Extract the [X, Y] coordinate from the center of the cell holding the provided text.  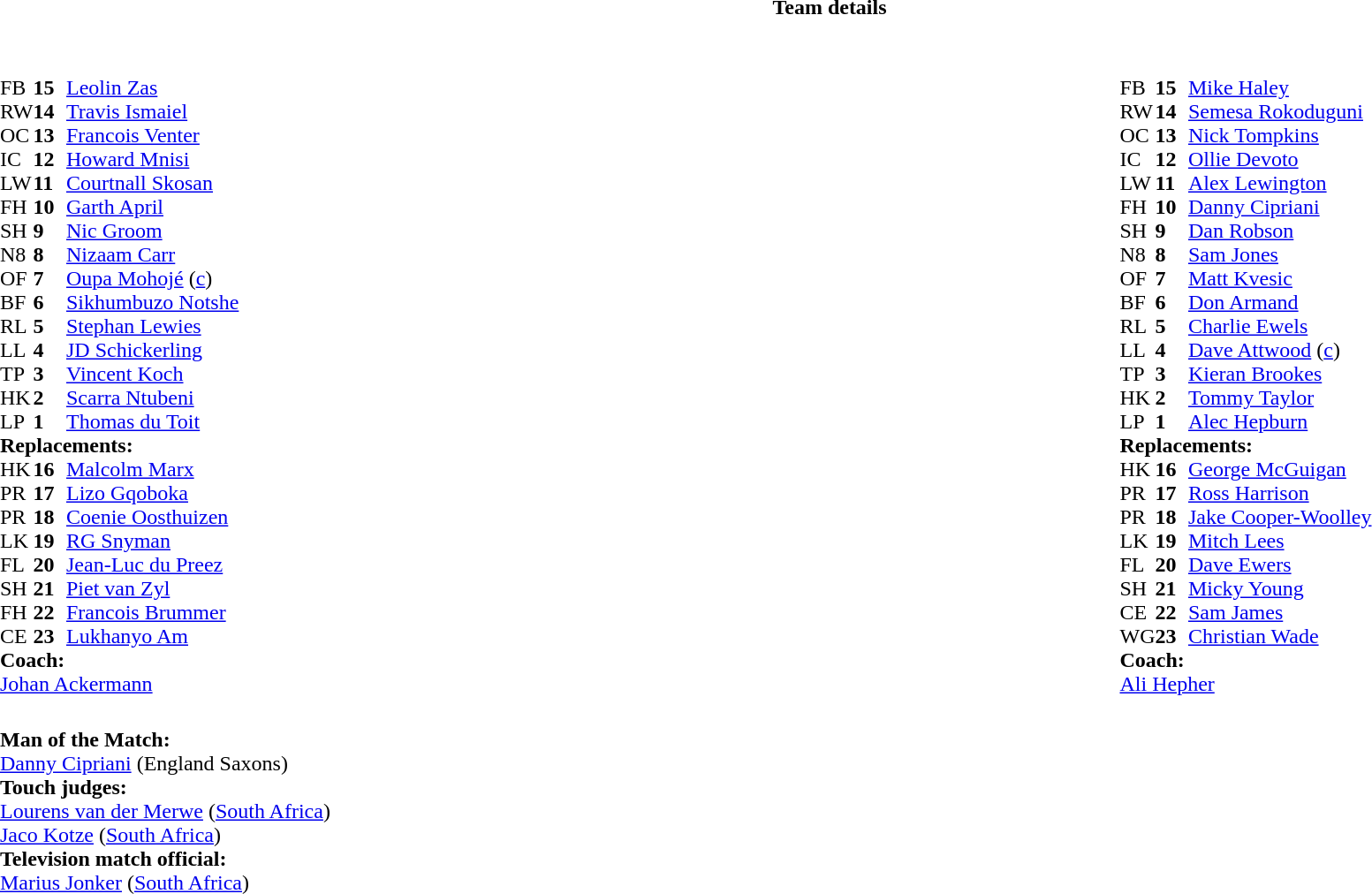
Mike Haley [1280, 88]
Christian Wade [1280, 636]
Tommy Taylor [1280, 398]
Semesa Rokoduguni [1280, 111]
Mitch Lees [1280, 541]
Dan Robson [1280, 231]
Scarra Ntubeni [152, 398]
Lukhanyo Am [152, 636]
Stephan Lewies [152, 327]
Charlie Ewels [1280, 327]
Ali Hepher [1246, 684]
Vincent Koch [152, 375]
Nick Tompkins [1280, 136]
Jean-Luc du Preez [152, 565]
Dave Attwood (c) [1280, 350]
Travis Ismaiel [152, 111]
Lizo Gqoboka [152, 493]
Courtnall Skosan [152, 184]
Alex Lewington [1280, 184]
Howard Mnisi [152, 159]
RG Snyman [152, 541]
Francois Venter [152, 136]
Matt Kvesic [1280, 279]
Piet van Zyl [152, 588]
JD Schickerling [152, 350]
Nizaam Carr [152, 254]
Johan Ackermann [119, 684]
Nic Groom [152, 231]
George McGuigan [1280, 470]
Alec Hepburn [1280, 422]
Dave Ewers [1280, 565]
Jake Cooper-Woolley [1280, 518]
Coenie Oosthuizen [152, 518]
Sikhumbuzo Notshe [152, 302]
Thomas du Toit [152, 422]
Ollie Devoto [1280, 159]
Don Armand [1280, 302]
Sam James [1280, 613]
WG [1137, 636]
Danny Cipriani [1280, 207]
Leolin Zas [152, 88]
Francois Brummer [152, 613]
Sam Jones [1280, 254]
Garth April [152, 207]
Oupa Mohojé (c) [152, 279]
Ross Harrison [1280, 493]
Micky Young [1280, 588]
Kieran Brookes [1280, 375]
Malcolm Marx [152, 470]
